Find where the given text appears and provide that cell's center as (X, Y) coordinate. 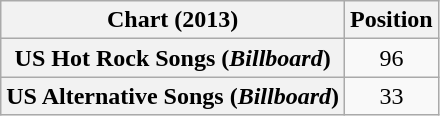
33 (392, 96)
US Alternative Songs (Billboard) (173, 96)
96 (392, 58)
US Hot Rock Songs (Billboard) (173, 58)
Position (392, 20)
Chart (2013) (173, 20)
